Return (x, y) of the center of cell containing provided text 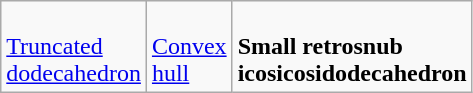
Convex hull (189, 47)
Truncated dodecahedron (74, 47)
Small retrosnub icosicosidodecahedron (352, 47)
